Find where the given text appears and provide that cell's center as [x, y] coordinate. 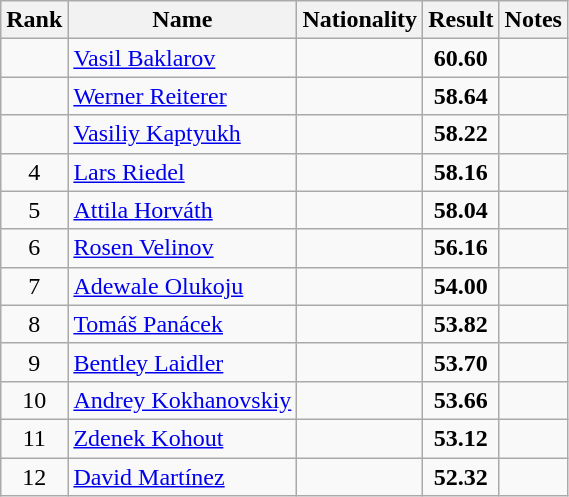
9 [34, 362]
Tomáš Panácek [182, 324]
Vasiliy Kaptyukh [182, 134]
Andrey Kokhanovskiy [182, 400]
Werner Reiterer [182, 96]
8 [34, 324]
7 [34, 286]
Rank [34, 20]
Name [182, 20]
Nationality [360, 20]
58.22 [461, 134]
52.32 [461, 477]
53.12 [461, 438]
12 [34, 477]
David Martínez [182, 477]
4 [34, 172]
10 [34, 400]
Adewale Olukoju [182, 286]
53.82 [461, 324]
58.64 [461, 96]
56.16 [461, 248]
Notes [533, 20]
53.66 [461, 400]
Lars Riedel [182, 172]
60.60 [461, 58]
5 [34, 210]
58.04 [461, 210]
11 [34, 438]
Zdenek Kohout [182, 438]
Vasil Baklarov [182, 58]
53.70 [461, 362]
Rosen Velinov [182, 248]
58.16 [461, 172]
Result [461, 20]
54.00 [461, 286]
Bentley Laidler [182, 362]
Attila Horváth [182, 210]
6 [34, 248]
